Find where the given text appears and provide that cell's center as (x, y) coordinate. 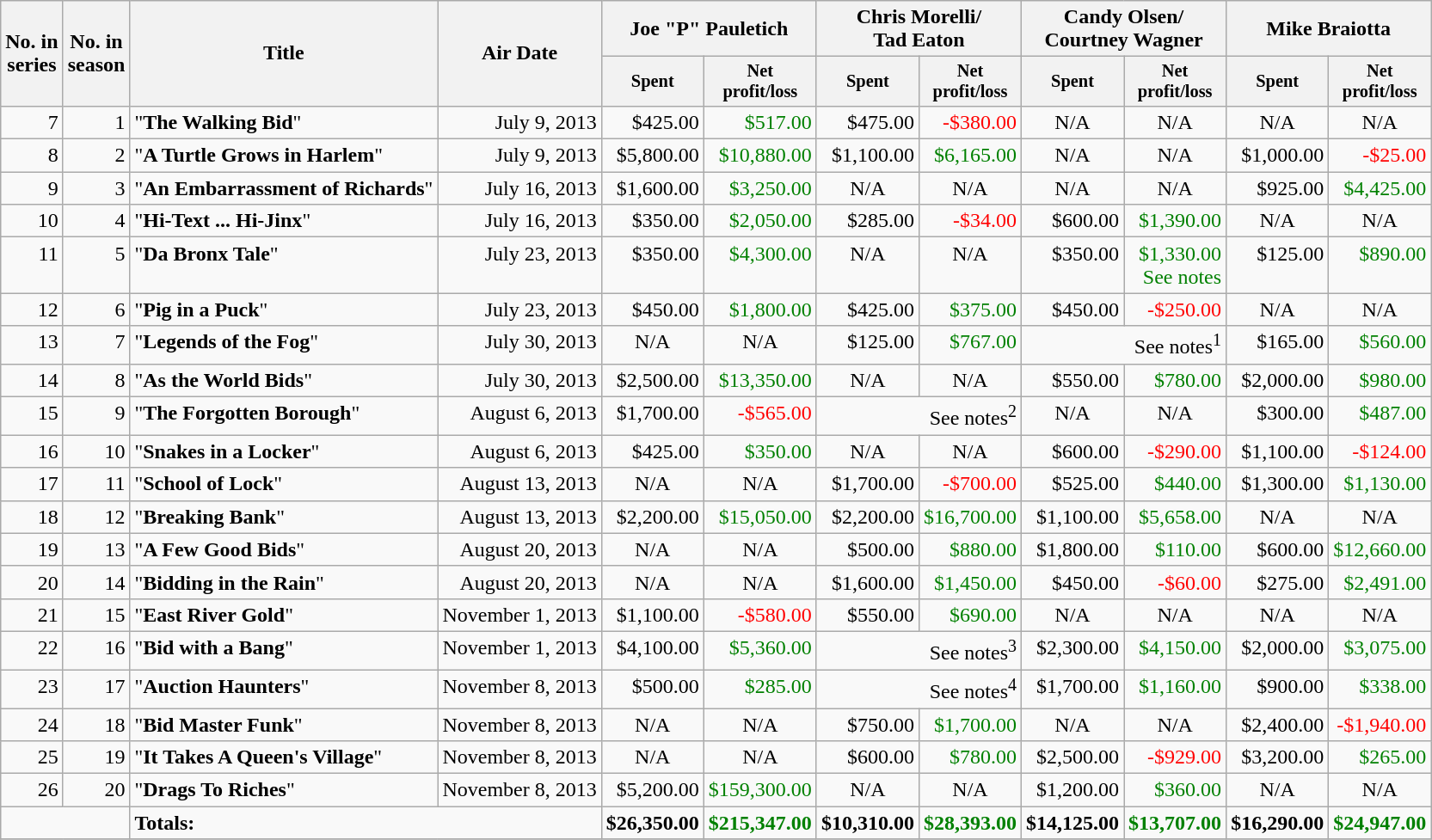
No. inseries (32, 53)
See notes4 (919, 690)
$375.00 (970, 310)
$24,947.00 (1380, 823)
Totals: (366, 823)
$2,491.00 (1380, 582)
-$380.00 (970, 122)
$4,425.00 (1380, 188)
Joe "P" Pauletich (709, 29)
"The Forgotten Borough" (284, 416)
$560.00 (1380, 346)
Air Date (519, 53)
$900.00 (1278, 690)
$2,300.00 (1073, 650)
26 (32, 790)
"An Embarrassment of Richards" (284, 188)
$159,300.00 (760, 790)
3 (96, 188)
See notes3 (919, 650)
"Snakes in a Locker" (284, 451)
22 (32, 650)
-$580.00 (760, 615)
$10,310.00 (867, 823)
"School of Lock" (284, 484)
$26,350.00 (652, 823)
$1,300.00 (1278, 484)
$4,100.00 (652, 650)
-$1,940.00 (1380, 725)
"East River Gold" (284, 615)
See notes2 (919, 416)
$5,200.00 (652, 790)
$265.00 (1380, 757)
"Legends of the Fog" (284, 346)
25 (32, 757)
$300.00 (1278, 416)
21 (32, 615)
$767.00 (970, 346)
$16,290.00 (1278, 823)
"It Takes A Queen's Village" (284, 757)
$2,050.00 (760, 221)
1 (96, 122)
$5,658.00 (1175, 517)
$4,300.00 (760, 265)
$13,350.00 (760, 380)
$475.00 (867, 122)
"Bid Master Funk" (284, 725)
"Bidding in the Rain" (284, 582)
$525.00 (1073, 484)
Mike Braiotta (1329, 29)
$440.00 (1175, 484)
No. inseason (96, 53)
$6,165.00 (970, 156)
$1,450.00 (970, 582)
$110.00 (1175, 549)
"Hi-Text ... Hi-Jinx" (284, 221)
-$565.00 (760, 416)
-$34.00 (970, 221)
$28,393.00 (970, 823)
-$929.00 (1175, 757)
-$124.00 (1380, 451)
$2,400.00 (1278, 725)
$1,000.00 (1278, 156)
4 (96, 221)
$338.00 (1380, 690)
$750.00 (867, 725)
$3,250.00 (760, 188)
2 (96, 156)
$980.00 (1380, 380)
$14,125.00 (1073, 823)
"A Few Good Bids" (284, 549)
$890.00 (1380, 265)
$925.00 (1278, 188)
5 (96, 265)
"Drags To Riches" (284, 790)
$1,330.00See notes (1175, 265)
$1,390.00 (1175, 221)
$3,075.00 (1380, 650)
24 (32, 725)
-$25.00 (1380, 156)
$3,200.00 (1278, 757)
"Bid with a Bang" (284, 650)
$1,200.00 (1073, 790)
$1,130.00 (1380, 484)
See notes1 (1124, 346)
$12,660.00 (1380, 549)
$487.00 (1380, 416)
-$290.00 (1175, 451)
$10,880.00 (760, 156)
-$60.00 (1175, 582)
$13,707.00 (1175, 823)
"Da Bronx Tale" (284, 265)
Chris Morelli/Tad Eaton (919, 29)
-$700.00 (970, 484)
"As the World Bids" (284, 380)
"Breaking Bank" (284, 517)
$275.00 (1278, 582)
$16,700.00 (970, 517)
$5,800.00 (652, 156)
$4,150.00 (1175, 650)
23 (32, 690)
$517.00 (760, 122)
$15,050.00 (760, 517)
"A Turtle Grows in Harlem" (284, 156)
Title (284, 53)
"The Walking Bid" (284, 122)
6 (96, 310)
$880.00 (970, 549)
"Auction Haunters" (284, 690)
"Pig in a Puck" (284, 310)
-$250.00 (1175, 310)
Candy Olsen/Courtney Wagner (1124, 29)
$360.00 (1175, 790)
$165.00 (1278, 346)
$215,347.00 (760, 823)
$1,160.00 (1175, 690)
$5,360.00 (760, 650)
$690.00 (970, 615)
